Detect which cell encompasses the target text, then output its [X, Y] center coordinate. 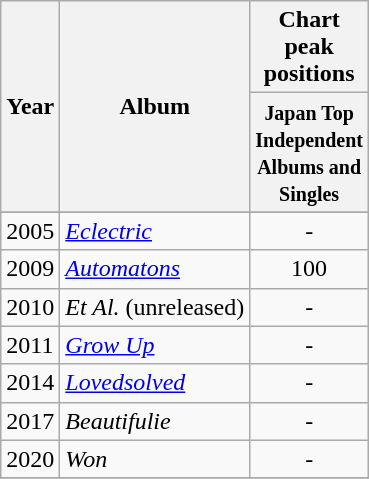
Album [155, 106]
2009 [30, 269]
2017 [30, 421]
Chart peak positions [310, 47]
Eclectric [155, 231]
100 [310, 269]
2020 [30, 459]
Year [30, 106]
Japan Top Independent Albums and Singles [310, 152]
Et Al. (unreleased) [155, 307]
Automatons [155, 269]
Beautifulie [155, 421]
Lovedsolved [155, 383]
2010 [30, 307]
Grow Up [155, 345]
Won [155, 459]
2011 [30, 345]
2014 [30, 383]
2005 [30, 231]
